Provide the [x, y] coordinate of the cell's center where the given text is located.  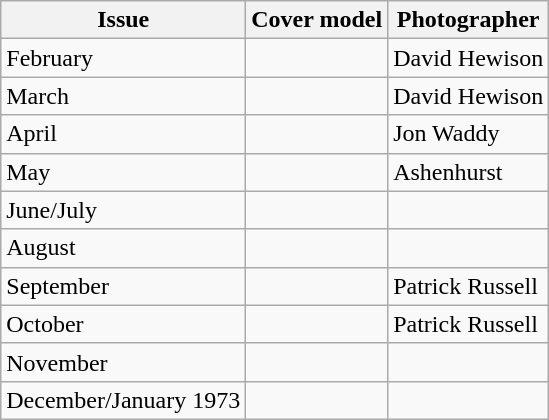
October [124, 324]
Jon Waddy [468, 134]
Ashenhurst [468, 172]
May [124, 172]
Issue [124, 20]
December/January 1973 [124, 400]
Photographer [468, 20]
Cover model [317, 20]
September [124, 286]
February [124, 58]
August [124, 248]
March [124, 96]
April [124, 134]
November [124, 362]
June/July [124, 210]
